Determine the (X, Y) coordinate at the center of the cell enclosing the given text.  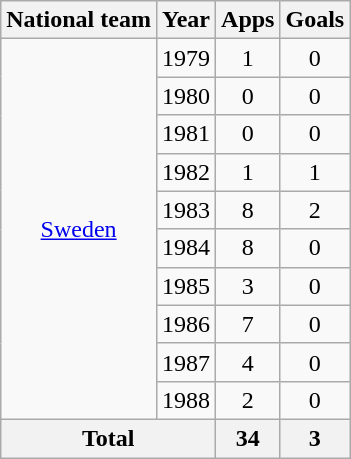
National team (79, 20)
Total (108, 438)
34 (248, 438)
1982 (186, 172)
7 (248, 324)
1988 (186, 400)
1984 (186, 248)
1987 (186, 362)
Sweden (79, 230)
1983 (186, 210)
Goals (315, 20)
1981 (186, 134)
Year (186, 20)
1985 (186, 286)
1986 (186, 324)
Apps (248, 20)
1979 (186, 58)
4 (248, 362)
1980 (186, 96)
